Scan for the cell matching the given text and deliver its [x, y] coordinate at center. 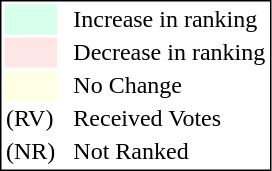
No Change [170, 85]
Received Votes [170, 119]
Not Ranked [170, 151]
Increase in ranking [170, 19]
(NR) [30, 151]
Decrease in ranking [170, 53]
(RV) [30, 119]
